Capture the cell that displays the provided text and extract its (x, y) central coordinate. 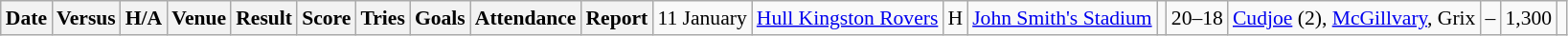
Result (264, 18)
Tries (382, 18)
John Smith's Stadium (1062, 18)
Date (27, 18)
Venue (199, 18)
Attendance (526, 18)
Goals (441, 18)
20–18 (1197, 18)
Score (326, 18)
Cudjoe (2), McGillvary, Grix (1354, 18)
1,300 (1529, 18)
11 January (701, 18)
Report (617, 18)
– (1490, 18)
H/A (144, 18)
H (955, 18)
Hull Kingston Rovers (848, 18)
Versus (86, 18)
